Capture the cell that displays the provided text and extract its (x, y) central coordinate. 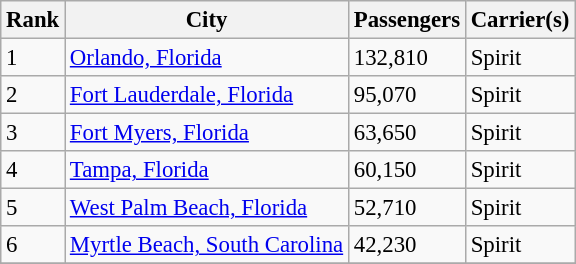
52,710 (406, 208)
3 (33, 133)
Passengers (406, 20)
63,650 (406, 133)
1 (33, 58)
Rank (33, 20)
Fort Myers, Florida (207, 133)
6 (33, 245)
Myrtle Beach, South Carolina (207, 245)
Fort Lauderdale, Florida (207, 95)
60,150 (406, 170)
5 (33, 208)
Orlando, Florida (207, 58)
Tampa, Florida (207, 170)
West Palm Beach, Florida (207, 208)
42,230 (406, 245)
4 (33, 170)
95,070 (406, 95)
2 (33, 95)
City (207, 20)
132,810 (406, 58)
Carrier(s) (520, 20)
